Search for the cell housing the specified text and yield its [X, Y] center coordinate. 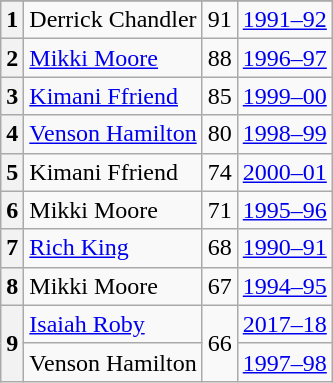
Isaiah Roby [113, 324]
1999–00 [284, 96]
2017–18 [284, 324]
1990–91 [284, 248]
91 [220, 20]
67 [220, 286]
5 [12, 172]
1998–99 [284, 134]
85 [220, 96]
74 [220, 172]
1997–98 [284, 362]
1995–96 [284, 210]
1991–92 [284, 20]
2 [12, 58]
9 [12, 343]
1994–95 [284, 286]
88 [220, 58]
1 [12, 20]
Derrick Chandler [113, 20]
8 [12, 286]
66 [220, 343]
6 [12, 210]
80 [220, 134]
1996–97 [284, 58]
7 [12, 248]
Rich King [113, 248]
3 [12, 96]
71 [220, 210]
68 [220, 248]
4 [12, 134]
2000–01 [284, 172]
